For the text-containing cell, return its midpoint in [x, y] coordinate format. 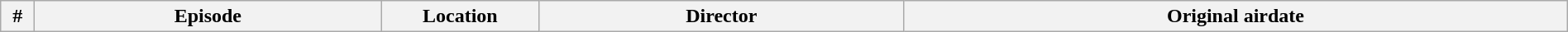
Director [721, 16]
# [18, 16]
Original airdate [1236, 16]
Location [460, 16]
Episode [208, 16]
